Pinpoint the cell where the given text exists, returning its [x, y] midpoint coordinate. 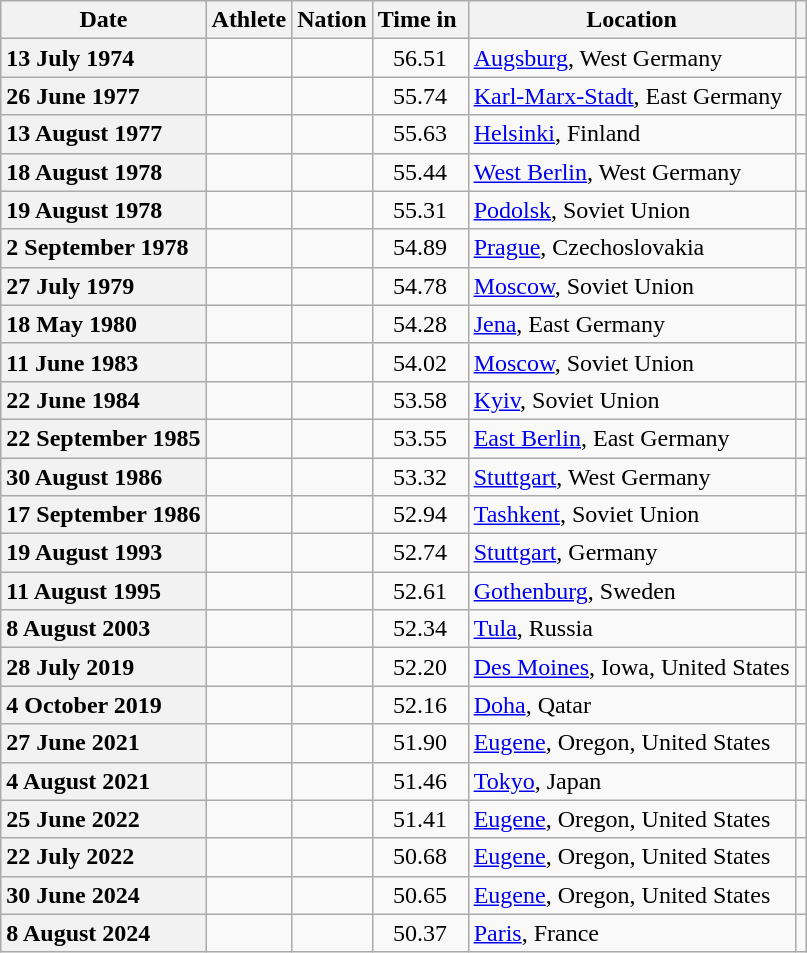
Gothenburg, Sweden [632, 591]
53.55 [420, 438]
Jena, East Germany [632, 324]
52.61 [420, 591]
54.28 [420, 324]
50.37 [420, 933]
Des Moines, Iowa, United States [632, 667]
25 June 2022 [104, 819]
55.44 [420, 172]
28 July 2019 [104, 667]
27 June 2021 [104, 743]
8 August 2003 [104, 629]
27 July 1979 [104, 286]
13 July 1974 [104, 58]
52.94 [420, 515]
51.46 [420, 781]
Tokyo, Japan [632, 781]
Doha, Qatar [632, 705]
11 August 1995 [104, 591]
18 May 1980 [104, 324]
19 August 1993 [104, 553]
13 August 1977 [104, 134]
53.32 [420, 477]
52.34 [420, 629]
26 June 1977 [104, 96]
Karl-Marx-Stadt, East Germany [632, 96]
54.78 [420, 286]
50.65 [420, 895]
30 June 2024 [104, 895]
Kyiv, Soviet Union [632, 400]
Location [632, 20]
Nation [332, 20]
52.74 [420, 553]
54.89 [420, 248]
Tashkent, Soviet Union [632, 515]
30 August 1986 [104, 477]
17 September 1986 [104, 515]
Paris, France [632, 933]
East Berlin, East Germany [632, 438]
52.20 [420, 667]
53.58 [420, 400]
18 August 1978 [104, 172]
Athlete [249, 20]
Prague, Czechoslovakia [632, 248]
51.90 [420, 743]
55.74 [420, 96]
52.16 [420, 705]
19 August 1978 [104, 210]
4 October 2019 [104, 705]
West Berlin, West Germany [632, 172]
Podolsk, Soviet Union [632, 210]
56.51 [420, 58]
22 September 1985 [104, 438]
22 July 2022 [104, 857]
Date [104, 20]
22 June 1984 [104, 400]
11 June 1983 [104, 362]
Stuttgart, Germany [632, 553]
Time in [420, 20]
54.02 [420, 362]
51.41 [420, 819]
4 August 2021 [104, 781]
8 August 2024 [104, 933]
Augsburg, West Germany [632, 58]
Tula, Russia [632, 629]
Helsinki, Finland [632, 134]
50.68 [420, 857]
Stuttgart, West Germany [632, 477]
55.63 [420, 134]
2 September 1978 [104, 248]
55.31 [420, 210]
